Determine the [X, Y] coordinate at the center of the cell enclosing the given text.  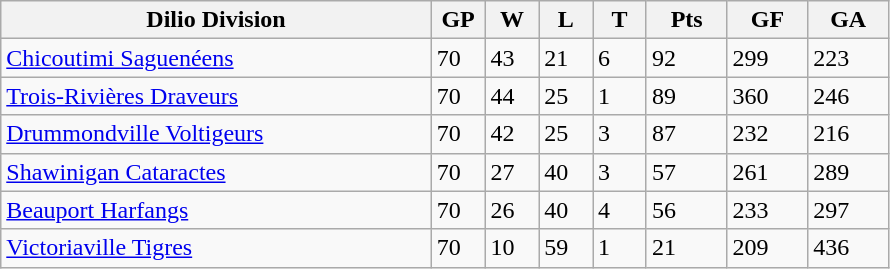
246 [848, 96]
Victoriaville Tigres [216, 248]
42 [512, 134]
Chicoutimi Saguenéens [216, 58]
Beauport Harfangs [216, 210]
223 [848, 58]
10 [512, 248]
89 [686, 96]
56 [686, 210]
4 [620, 210]
W [512, 20]
Trois-Rivières Draveurs [216, 96]
GA [848, 20]
Drummondville Voltigeurs [216, 134]
209 [768, 248]
44 [512, 96]
232 [768, 134]
Dilio Division [216, 20]
T [620, 20]
87 [686, 134]
59 [566, 248]
27 [512, 172]
297 [848, 210]
GP [458, 20]
360 [768, 96]
261 [768, 172]
6 [620, 58]
57 [686, 172]
GF [768, 20]
26 [512, 210]
L [566, 20]
289 [848, 172]
233 [768, 210]
299 [768, 58]
43 [512, 58]
92 [686, 58]
Pts [686, 20]
436 [848, 248]
216 [848, 134]
Shawinigan Cataractes [216, 172]
